Locate the cell with the specified text and output its (X, Y) center coordinate. 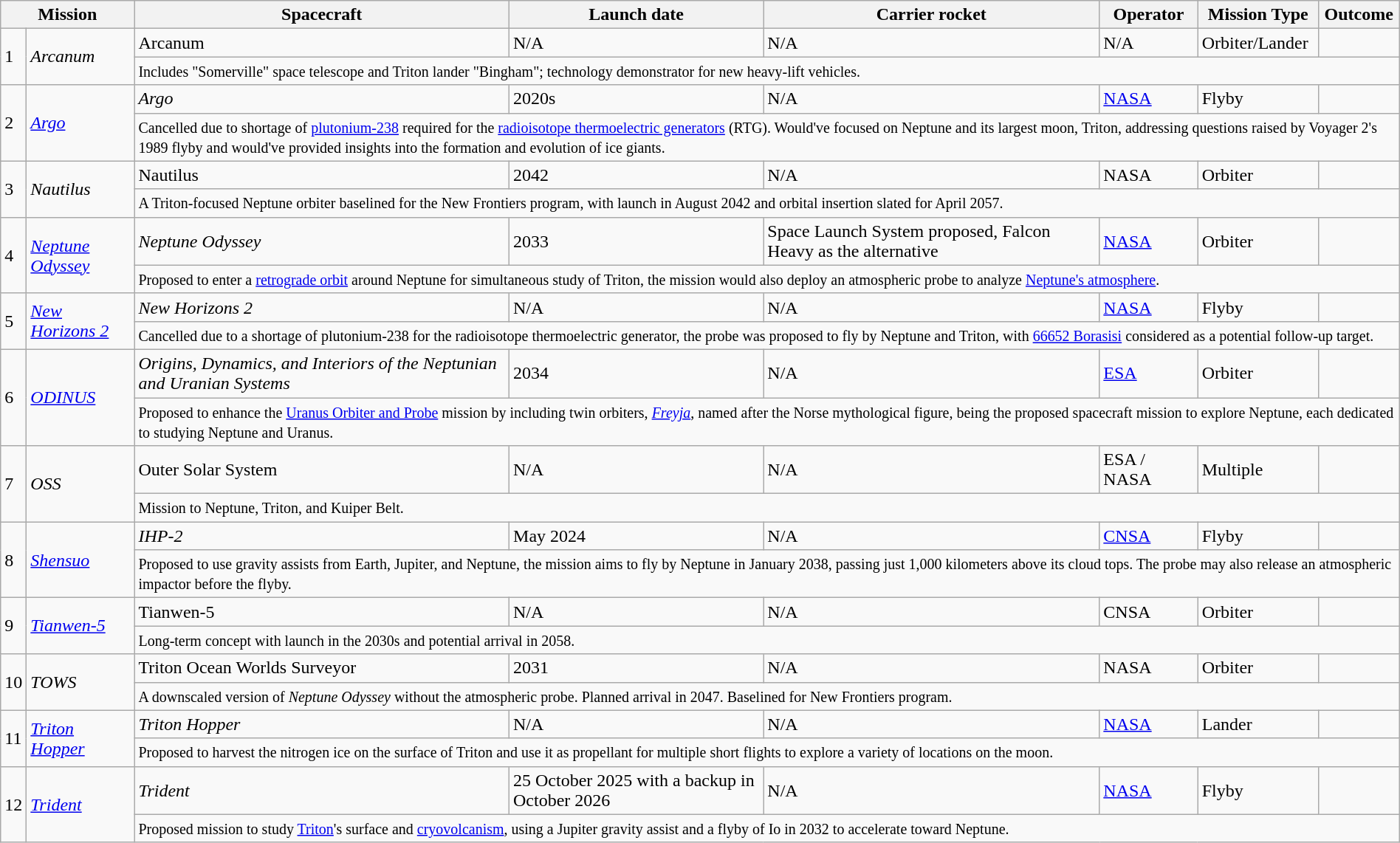
Launch date (636, 15)
A downscaled version of Neptune Odyssey without the atmospheric probe. Planned arrival in 2047. Baselined for New Frontiers program. (766, 696)
Mission to Neptune, Triton, and Kuiper Belt. (766, 508)
A Triton-focused Neptune orbiter baselined for the New Frontiers program, with launch in August 2042 and orbital insertion slated for April 2057. (766, 203)
Long-term concept with launch in the 2030s and potential arrival in 2058. (766, 640)
Outer Solar System (322, 469)
TOWS (80, 682)
Orbiter/Lander (1258, 43)
2 (13, 123)
1 (13, 57)
Operator (1149, 15)
3 (13, 189)
Outcome (1359, 15)
Includes "Somerville" space telescope and Triton lander "Bingham"; technology demonstrator for new heavy-lift vehicles. (766, 71)
12 (13, 805)
4 (13, 255)
2031 (636, 668)
2034 (636, 374)
ESA (1149, 374)
Space Launch System proposed, Falcon Heavy as the alternative (932, 241)
Spacecraft (322, 15)
8 (13, 560)
10 (13, 682)
11 (13, 738)
Origins, Dynamics, and Interiors of the Neptunian and Uranian Systems (322, 374)
Carrier rocket (932, 15)
Triton Ocean Worlds Surveyor (322, 668)
7 (13, 484)
6 (13, 397)
2042 (636, 175)
IHP-2 (322, 536)
Mission Type (1258, 15)
2020s (636, 99)
9 (13, 626)
OSS (80, 484)
May 2024 (636, 536)
Shensuo (80, 560)
2033 (636, 241)
5 (13, 321)
Proposed mission to study Triton's surface and cryovolcanism, using a Jupiter gravity assist and a flyby of Io in 2032 to accelerate toward Neptune. (766, 828)
ESA / NASA (1149, 469)
ODINUS (80, 397)
25 October 2025 with a backup in October 2026 (636, 790)
Multiple (1258, 469)
Lander (1258, 724)
Mission (68, 15)
